Capture the cell that displays the provided text and extract its (x, y) central coordinate. 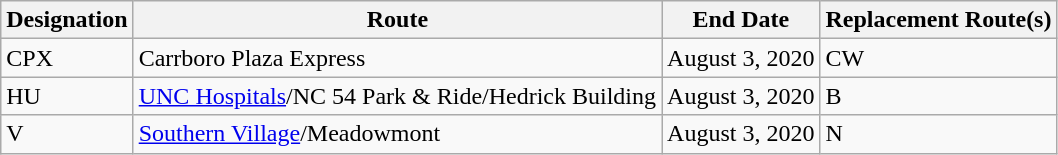
CPX (67, 58)
Designation (67, 20)
Southern Village/Meadowmont (397, 134)
End Date (741, 20)
CW (938, 58)
Carrboro Plaza Express (397, 58)
B (938, 96)
HU (67, 96)
Replacement Route(s) (938, 20)
UNC Hospitals/NC 54 Park & Ride/Hedrick Building (397, 96)
N (938, 134)
Route (397, 20)
V (67, 134)
